Locate the cell with the specified text and output its (x, y) center coordinate. 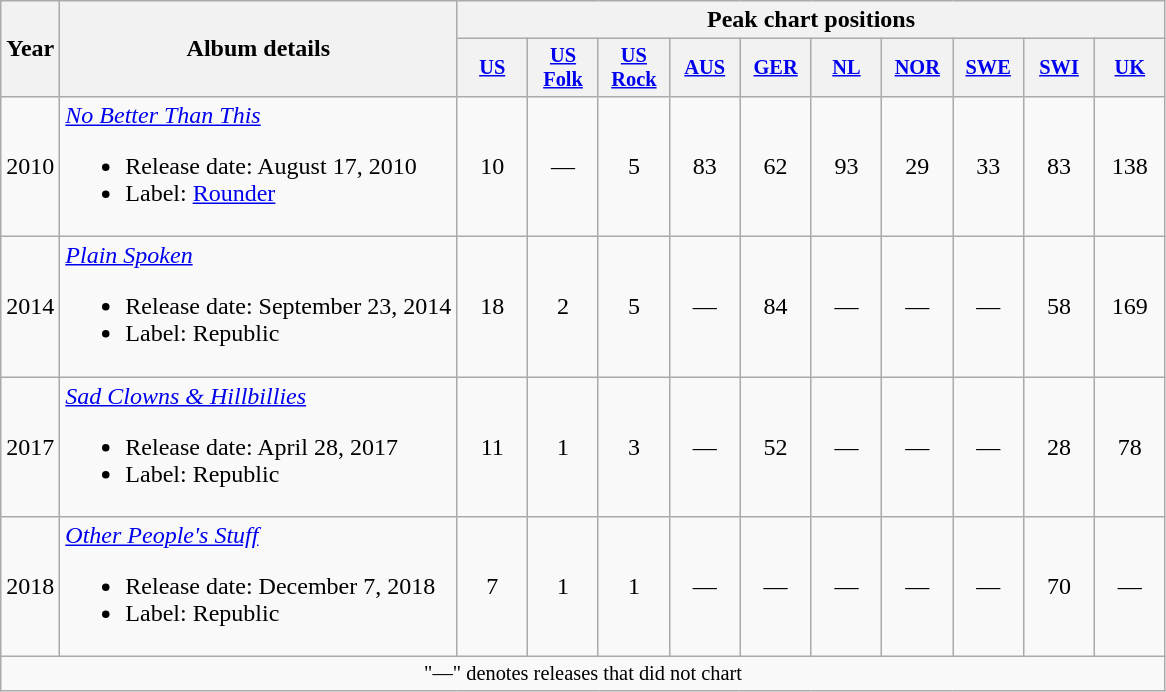
18 (492, 307)
Year (30, 49)
SWE (988, 68)
Album details (258, 49)
138 (1130, 166)
2017 (30, 447)
Peak chart positions (812, 20)
62 (776, 166)
3 (634, 447)
"—" denotes releases that did not chart (584, 674)
78 (1130, 447)
Other People's StuffRelease date: December 7, 2018Label: Republic (258, 587)
58 (1060, 307)
US Rock (634, 68)
7 (492, 587)
10 (492, 166)
84 (776, 307)
2018 (30, 587)
33 (988, 166)
Sad Clowns & HillbilliesRelease date: April 28, 2017Label: Republic (258, 447)
GER (776, 68)
52 (776, 447)
No Better Than ThisRelease date: August 17, 2010Label: Rounder (258, 166)
2 (564, 307)
29 (918, 166)
93 (846, 166)
NOR (918, 68)
2014 (30, 307)
NL (846, 68)
2010 (30, 166)
28 (1060, 447)
169 (1130, 307)
70 (1060, 587)
11 (492, 447)
US Folk (564, 68)
UK (1130, 68)
SWI (1060, 68)
AUS (704, 68)
Plain SpokenRelease date: September 23, 2014Label: Republic (258, 307)
US (492, 68)
